Find where the given text appears and provide that cell's center as [X, Y] coordinate. 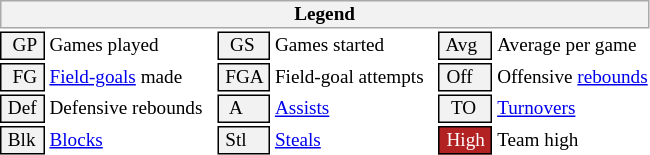
Avg [466, 46]
Blocks [131, 140]
Field-goal attempts [354, 77]
Assists [354, 108]
Average per game [573, 46]
Off [466, 77]
FG [22, 77]
Games started [354, 46]
High [466, 140]
Stl [244, 140]
TO [466, 108]
FGA [244, 77]
Games played [131, 46]
Blk [22, 140]
A [244, 108]
Field-goals made [131, 77]
Defensive rebounds [131, 108]
GP [22, 46]
GS [244, 46]
Offensive rebounds [573, 77]
Def [22, 108]
Turnovers [573, 108]
Team high [573, 140]
Steals [354, 140]
Legend [324, 14]
